Pinpoint the cell where the given text exists, returning its [x, y] midpoint coordinate. 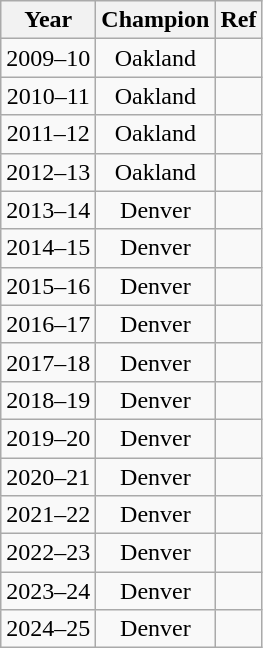
2021–22 [48, 515]
2015–16 [48, 286]
Ref [238, 20]
Champion [156, 20]
2020–21 [48, 477]
2024–25 [48, 629]
2018–19 [48, 400]
2013–14 [48, 210]
2023–24 [48, 591]
2016–17 [48, 324]
2014–15 [48, 248]
Year [48, 20]
2010–11 [48, 96]
2012–13 [48, 172]
2019–20 [48, 438]
2017–18 [48, 362]
2009–10 [48, 58]
2011–12 [48, 134]
2022–23 [48, 553]
